Search for the cell housing the specified text and yield its (x, y) center coordinate. 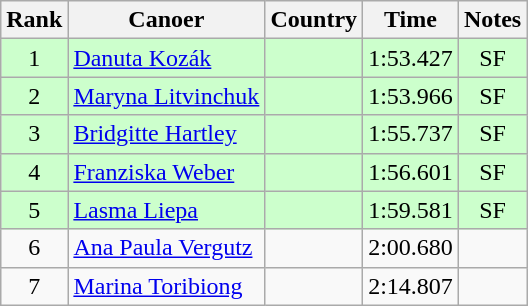
1:59.581 (411, 210)
Notes (492, 20)
3 (34, 134)
Canoer (166, 20)
Country (314, 20)
Franziska Weber (166, 172)
1:55.737 (411, 134)
2 (34, 96)
2:00.680 (411, 248)
Maryna Litvinchuk (166, 96)
Time (411, 20)
1:53.966 (411, 96)
1:56.601 (411, 172)
Ana Paula Vergutz (166, 248)
1:53.427 (411, 58)
1 (34, 58)
Rank (34, 20)
5 (34, 210)
7 (34, 286)
Danuta Kozák (166, 58)
Marina Toribiong (166, 286)
2:14.807 (411, 286)
Bridgitte Hartley (166, 134)
4 (34, 172)
6 (34, 248)
Lasma Liepa (166, 210)
